From the cell containing the given text, extract its center point as [x, y] coordinate. 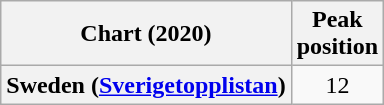
Sweden (Sverigetopplistan) [146, 85]
Chart (2020) [146, 34]
Peakposition [337, 34]
12 [337, 85]
